Return the [x, y] coordinate for the center point of the cell that contains the specified text.  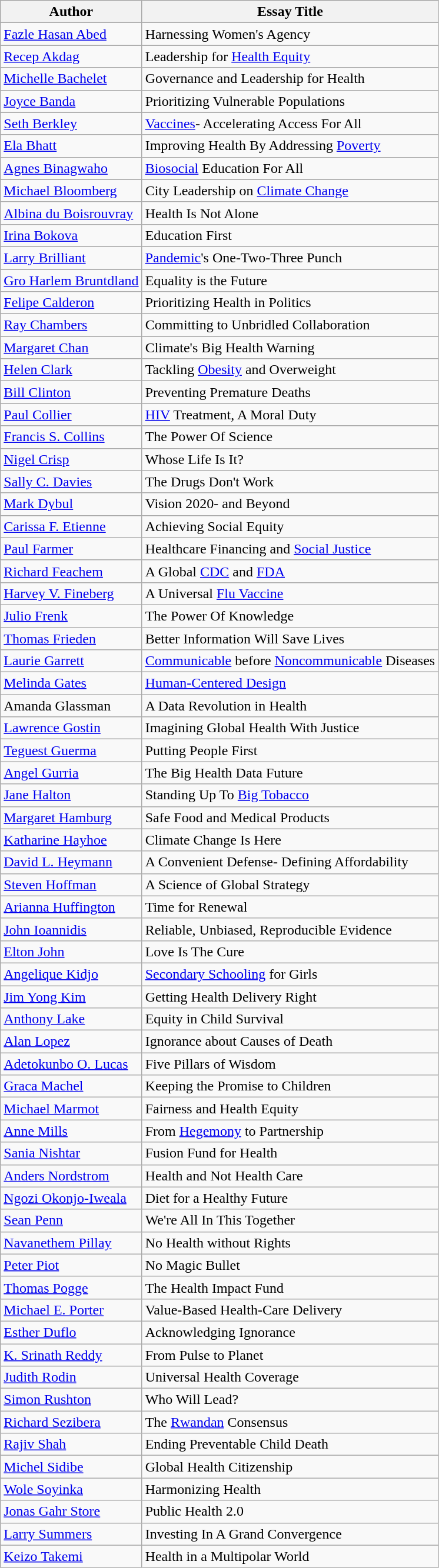
Navanethem Pillay [71, 1243]
Global Health Citizenship [290, 1467]
Helen Clark [71, 370]
Margaret Hamburg [71, 818]
Education First [290, 235]
Simon Rushton [71, 1400]
Mark Dybul [71, 504]
Albina du Boisrouvray [71, 213]
Who Will Lead? [290, 1400]
Better Information Will Save Lives [290, 638]
No Health without Rights [290, 1243]
Tackling Obesity and Overweight [290, 370]
Human-Centered Design [290, 683]
Essay Title [290, 12]
Committing to Unbridled Collaboration [290, 325]
HIV Treatment, A Moral Duty [290, 415]
Jane Halton [71, 795]
Esther Duflo [71, 1332]
Harvey V. Fineberg [71, 593]
Diet for a Healthy Future [290, 1198]
Seth Berkley [71, 124]
Paul Farmer [71, 549]
Michael E. Porter [71, 1310]
Safe Food and Medical Products [290, 818]
Arianna Huffington [71, 907]
Fazle Hasan Abed [71, 34]
Anne Mills [71, 1131]
Wole Soyinka [71, 1489]
Lawrence Gostin [71, 728]
Michelle Bachelet [71, 79]
Angel Gurria [71, 773]
A Universal Flu Vaccine [290, 593]
Health Is Not Alone [290, 213]
Alan Lopez [71, 1042]
From Pulse to Planet [290, 1355]
Judith Rodin [71, 1377]
Carissa F. Etienne [71, 526]
Amanda Glassman [71, 706]
John Ioannidis [71, 929]
Adetokunbo O. Lucas [71, 1064]
Acknowledging Ignorance [290, 1332]
Bill Clinton [71, 392]
Angelique Kidjo [71, 974]
Anders Nordstrom [71, 1176]
The Health Impact Fund [290, 1287]
Fusion Fund for Health [290, 1153]
Health and Not Health Care [290, 1176]
From Hegemony to Partnership [290, 1131]
Laurie Garrett [71, 661]
Paul Collier [71, 415]
Prioritizing Health in Politics [290, 303]
The Rwandan Consensus [290, 1422]
K. Srinath Reddy [71, 1355]
City Leadership on Climate Change [290, 191]
Prioritizing Vulnerable Populations [290, 101]
A Global CDC and FDA [290, 571]
Time for Renewal [290, 907]
Getting Health Delivery Right [290, 997]
Preventing Premature Deaths [290, 392]
Sean Penn [71, 1220]
Peter Piot [71, 1265]
Richard Feachem [71, 571]
Larry Brilliant [71, 258]
Harnessing Women's Agency [290, 34]
Felipe Calderon [71, 303]
Biosocial Education For All [290, 168]
Five Pillars of Wisdom [290, 1064]
Equity in Child Survival [290, 1019]
Investing In A Grand Convergence [290, 1534]
Julio Frenk [71, 616]
Vision 2020- and Beyond [290, 504]
Improving Health By Addressing Poverty [290, 146]
A Data Revolution in Health [290, 706]
The Power Of Knowledge [290, 616]
Richard Sezibera [71, 1422]
The Power Of Science [290, 437]
Health in a Multipolar World [290, 1556]
Michael Marmot [71, 1109]
Sally C. Davies [71, 482]
Vaccines- Accelerating Access For All [290, 124]
Ela Bhatt [71, 146]
Rajiv Shah [71, 1444]
Ignorance about Causes of Death [290, 1042]
Teguest Guerma [71, 750]
Standing Up To Big Tobacco [290, 795]
Author [71, 12]
Pandemic's One-Two-Three Punch [290, 258]
Climate Change Is Here [290, 840]
Ngozi Okonjo-Iweala [71, 1198]
Communicable before Noncommunicable Diseases [290, 661]
The Big Health Data Future [290, 773]
Achieving Social Equity [290, 526]
Ending Preventable Child Death [290, 1444]
Climate's Big Health Warning [290, 348]
We're All In This Together [290, 1220]
Gro Harlem Bruntdland [71, 281]
Irina Bokova [71, 235]
Healthcare Financing and Social Justice [290, 549]
Steven Hoffman [71, 885]
Ray Chambers [71, 325]
Thomas Frieden [71, 638]
Francis S. Collins [71, 437]
Keizo Takemi [71, 1556]
A Science of Global Strategy [290, 885]
Thomas Pogge [71, 1287]
Love Is The Cure [290, 952]
Larry Summers [71, 1534]
Reliable, Unbiased, Reproducible Evidence [290, 929]
Leadership for Health Equity [290, 56]
Imagining Global Health With Justice [290, 728]
No Magic Bullet [290, 1265]
Governance and Leadership for Health [290, 79]
Graca Machel [71, 1086]
Agnes Binagwaho [71, 168]
Secondary Schooling for Girls [290, 974]
The Drugs Don't Work [290, 482]
Keeping the Promise to Children [290, 1086]
Nigel Crisp [71, 459]
Melinda Gates [71, 683]
Public Health 2.0 [290, 1512]
Recep Akdag [71, 56]
Harmonizing Health [290, 1489]
Universal Health Coverage [290, 1377]
Anthony Lake [71, 1019]
Margaret Chan [71, 348]
Value-Based Health-Care Delivery [290, 1310]
Michel Sidibe [71, 1467]
A Convenient Defense- Defining Affordability [290, 862]
Jim Yong Kim [71, 997]
David L. Heymann [71, 862]
Elton John [71, 952]
Sania Nishtar [71, 1153]
Fairness and Health Equity [290, 1109]
Joyce Banda [71, 101]
Equality is the Future [290, 281]
Putting People First [290, 750]
Whose Life Is It? [290, 459]
Michael Bloomberg [71, 191]
Katharine Hayhoe [71, 840]
Jonas Gahr Store [71, 1512]
